Return (X, Y) of the center of cell containing provided text 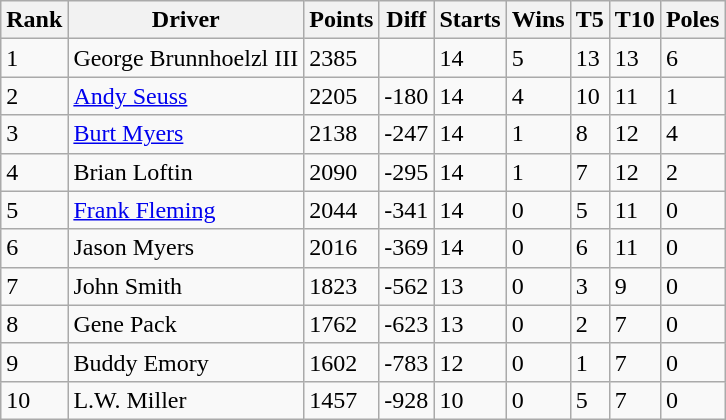
Brian Loftin (186, 172)
Diff (406, 20)
-180 (406, 96)
Jason Myers (186, 248)
T10 (634, 20)
1762 (342, 324)
John Smith (186, 286)
Andy Seuss (186, 96)
1602 (342, 362)
-928 (406, 400)
2044 (342, 210)
Buddy Emory (186, 362)
-247 (406, 134)
2385 (342, 58)
Wins (538, 20)
Driver (186, 20)
Points (342, 20)
-369 (406, 248)
2016 (342, 248)
-295 (406, 172)
Starts (470, 20)
Poles (692, 20)
-783 (406, 362)
2090 (342, 172)
Rank (34, 20)
2205 (342, 96)
1457 (342, 400)
George Brunnhoelzl III (186, 58)
-623 (406, 324)
Burt Myers (186, 134)
2138 (342, 134)
1823 (342, 286)
-562 (406, 286)
-341 (406, 210)
Gene Pack (186, 324)
L.W. Miller (186, 400)
Frank Fleming (186, 210)
T5 (590, 20)
